Extract the (x, y) coordinate from the center of the cell holding the provided text.  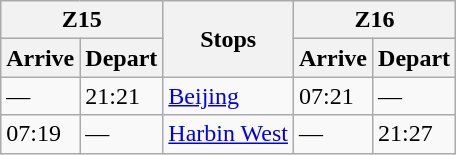
Beijing (228, 96)
21:27 (414, 134)
Stops (228, 39)
07:21 (332, 96)
Z16 (374, 20)
Z15 (82, 20)
07:19 (40, 134)
Harbin West (228, 134)
21:21 (122, 96)
